Locate the cell with the specified text and output its (x, y) center coordinate. 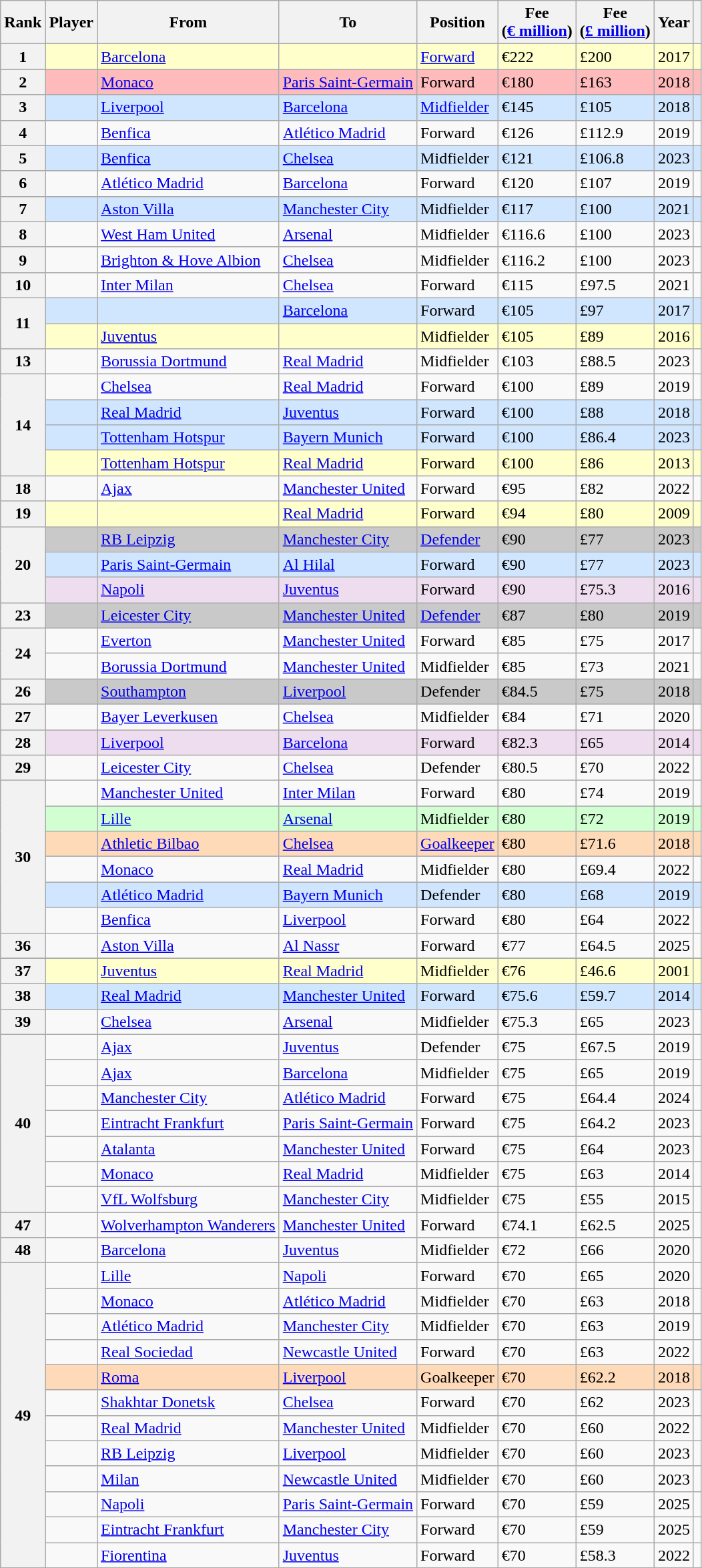
€116.2 (537, 260)
49 (23, 1416)
47 (23, 1225)
£62 (615, 1403)
£66 (615, 1250)
£59.7 (615, 996)
€75.3 (537, 1022)
Real Sociedad (188, 1352)
£105 (615, 107)
£71 (615, 717)
€126 (537, 133)
Brighton & Hove Albion (188, 260)
37 (23, 971)
£82 (615, 488)
Wolverhampton Wanderers (188, 1225)
£68 (615, 895)
2024 (674, 1098)
5 (23, 158)
£107 (615, 183)
€74.1 (537, 1225)
€94 (537, 514)
£97.5 (615, 285)
2013 (674, 463)
30 (23, 857)
€84 (537, 717)
€116.6 (537, 234)
Southampton (188, 691)
2 (23, 82)
£200 (615, 57)
Fee(£ million) (615, 23)
Al Nassr (348, 945)
€222 (537, 57)
€180 (537, 82)
£55 (615, 1200)
€117 (537, 209)
9 (23, 260)
2001 (674, 971)
6 (23, 183)
23 (23, 615)
£88.5 (615, 362)
€121 (537, 158)
18 (23, 488)
€145 (537, 107)
26 (23, 691)
€82.3 (537, 743)
VfL Wolfsburg (188, 1200)
£112.9 (615, 133)
Fee(€ million) (537, 23)
Rank (23, 23)
19 (23, 514)
13 (23, 362)
€72 (537, 1250)
£64.4 (615, 1098)
Year (674, 23)
29 (23, 768)
3 (23, 107)
Everton (188, 641)
€75.6 (537, 996)
£69.4 (615, 869)
Milan (188, 1479)
Atalanta (188, 1148)
£46.6 (615, 971)
24 (23, 653)
48 (23, 1250)
£75.3 (615, 590)
£106.8 (615, 158)
Fiorentina (188, 1555)
West Ham United (188, 234)
£88 (615, 412)
£62.2 (615, 1377)
40 (23, 1123)
7 (23, 209)
£86.4 (615, 438)
£97 (615, 310)
Roma (188, 1377)
2015 (674, 1200)
Athletic Bilbao (188, 844)
€76 (537, 971)
From (188, 23)
38 (23, 996)
11 (23, 323)
Player (71, 23)
£64.5 (615, 945)
£73 (615, 666)
Shakhtar Donetsk (188, 1403)
36 (23, 945)
€77 (537, 945)
€95 (537, 488)
£70 (615, 768)
£71.6 (615, 844)
2009 (674, 514)
£74 (615, 793)
10 (23, 285)
€80.5 (537, 768)
Al Hilal (348, 564)
£67.5 (615, 1047)
Bayer Leverkusen (188, 717)
20 (23, 564)
27 (23, 717)
£86 (615, 463)
€115 (537, 285)
8 (23, 234)
€84.5 (537, 691)
€87 (537, 615)
£163 (615, 82)
£58.3 (615, 1555)
To (348, 23)
£62.5 (615, 1225)
€120 (537, 183)
£72 (615, 819)
28 (23, 743)
€103 (537, 362)
Position (458, 23)
£64.2 (615, 1123)
1 (23, 57)
14 (23, 425)
39 (23, 1022)
4 (23, 133)
